Scan for the cell matching the given text and deliver its (x, y) coordinate at center. 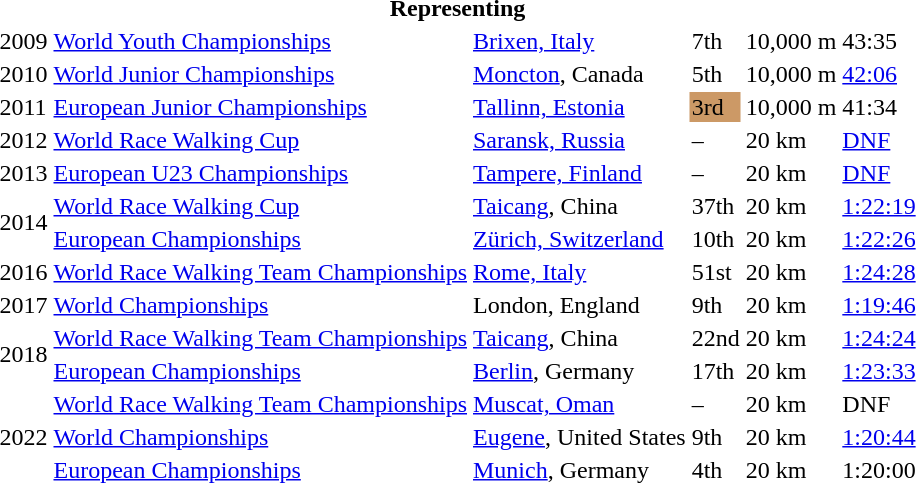
Eugene, United States (580, 437)
European U23 Championships (260, 173)
Moncton, Canada (580, 74)
Brixen, Italy (580, 41)
37th (716, 206)
Muscat, Oman (580, 404)
5th (716, 74)
3rd (716, 107)
London, England (580, 305)
World Junior Championships (260, 74)
Berlin, Germany (580, 371)
7th (716, 41)
10th (716, 239)
European Junior Championships (260, 107)
World Youth Championships (260, 41)
17th (716, 371)
Saransk, Russia (580, 140)
Tampere, Finland (580, 173)
Rome, Italy (580, 272)
Zürich, Switzerland (580, 239)
51st (716, 272)
22nd (716, 338)
Tallinn, Estonia (580, 107)
